Identify which cell holds the provided text, then report its (X, Y) central coordinate. 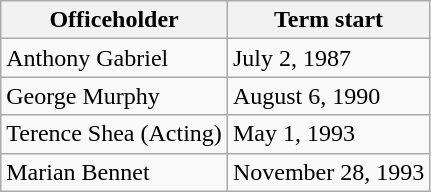
Terence Shea (Acting) (114, 134)
George Murphy (114, 96)
Anthony Gabriel (114, 58)
Marian Bennet (114, 172)
July 2, 1987 (328, 58)
Officeholder (114, 20)
May 1, 1993 (328, 134)
August 6, 1990 (328, 96)
November 28, 1993 (328, 172)
Term start (328, 20)
